For the text-containing cell, return its midpoint in (x, y) coordinate format. 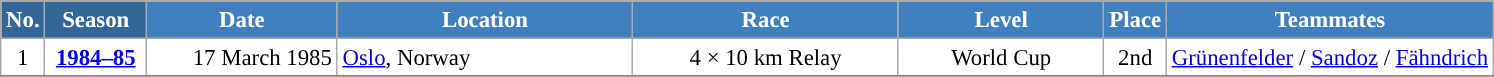
Season (96, 20)
1984–85 (96, 58)
Level (1001, 20)
4 × 10 km Relay (766, 58)
Date (242, 20)
Grünenfelder / Sandoz / Fähndrich (1330, 58)
Place (1135, 20)
Oslo, Norway (485, 58)
17 March 1985 (242, 58)
Location (485, 20)
Race (766, 20)
No. (23, 20)
World Cup (1001, 58)
1 (23, 58)
2nd (1135, 58)
Teammates (1330, 20)
